Determine the (x, y) coordinate at the center of the cell enclosing the given text.  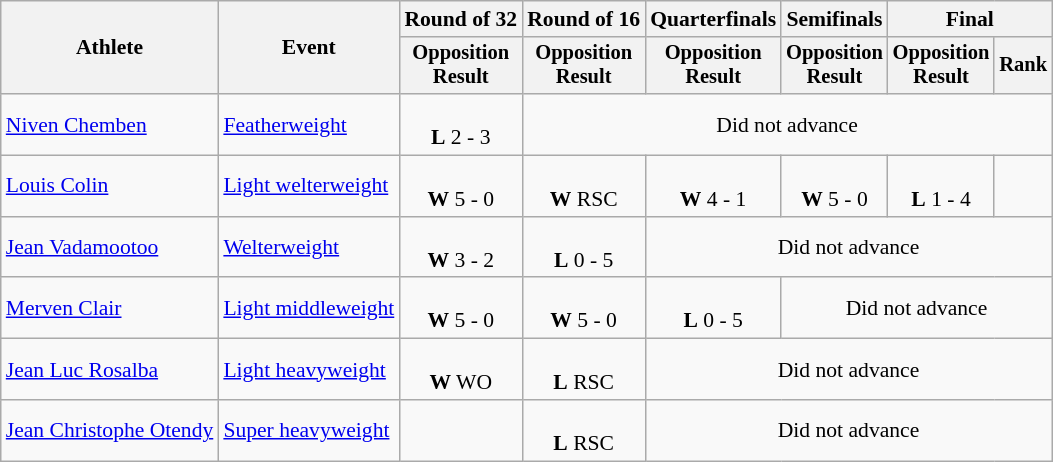
L 1 - 4 (942, 186)
W RSC (584, 186)
Light middleweight (308, 308)
Round of 16 (584, 19)
Featherweight (308, 124)
Super heavyweight (308, 430)
Niven Chemben (110, 124)
Athlete (110, 48)
Jean Luc Rosalba (110, 370)
L 2 - 3 (460, 124)
Semifinals (834, 19)
Quarterfinals (713, 19)
Event (308, 48)
Welterweight (308, 248)
Light heavyweight (308, 370)
Merven Clair (110, 308)
Jean Vadamootoo (110, 248)
Rank (1023, 66)
W WO (460, 370)
Round of 32 (460, 19)
W 4 - 1 (713, 186)
W 3 - 2 (460, 248)
Louis Colin (110, 186)
Light welterweight (308, 186)
Jean Christophe Otendy (110, 430)
Final (970, 19)
